Output the (X, Y) coordinate of the center of the cell containing the given text.  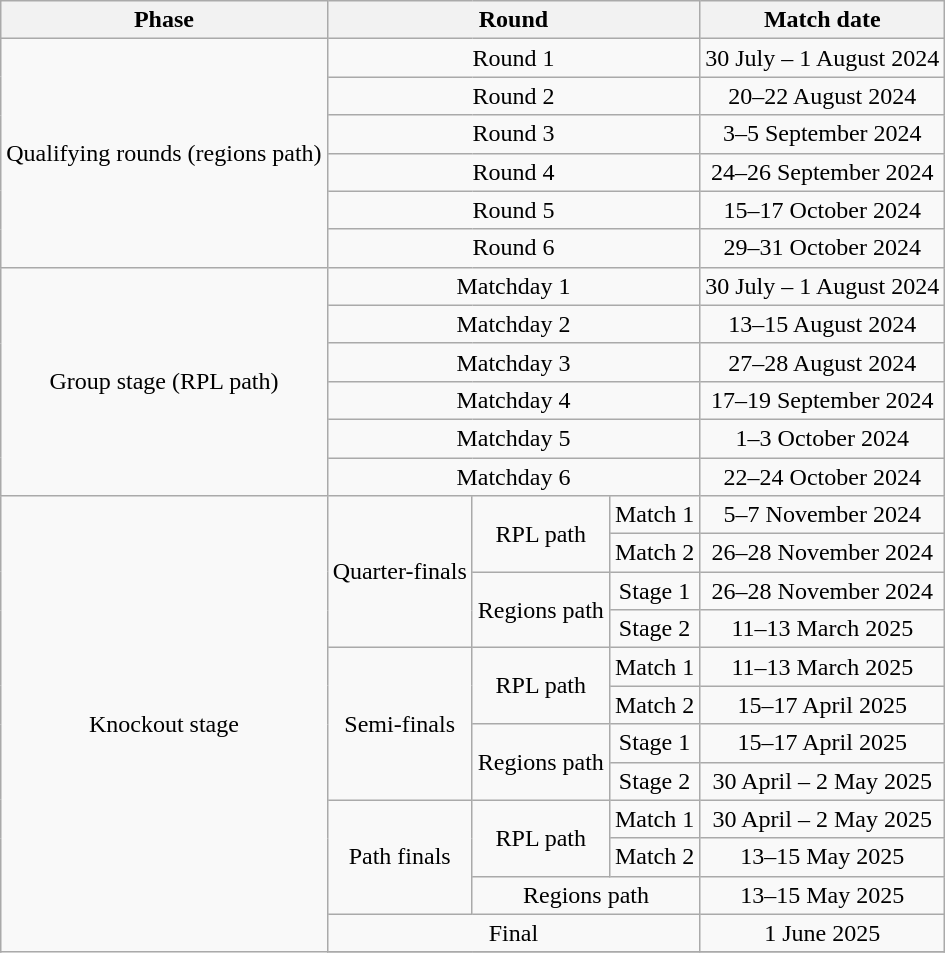
Final (514, 933)
17–19 September 2024 (822, 400)
22–24 October 2024 (822, 477)
Qualifying rounds (regions path) (164, 153)
1–3 October 2024 (822, 438)
Knockout stage (164, 724)
Round 2 (514, 96)
15–17 October 2024 (822, 210)
20–22 August 2024 (822, 96)
Round 4 (514, 172)
Round (514, 20)
Path finals (400, 857)
1 June 2025 (822, 933)
Round 3 (514, 134)
13–15 August 2024 (822, 324)
Match date (822, 20)
Matchday 5 (514, 438)
24–26 September 2024 (822, 172)
27–28 August 2024 (822, 362)
Matchday 4 (514, 400)
Phase (164, 20)
Quarter-finals (400, 572)
3–5 September 2024 (822, 134)
Matchday 3 (514, 362)
Round 1 (514, 58)
Matchday 2 (514, 324)
Matchday 6 (514, 477)
5–7 November 2024 (822, 515)
Round 6 (514, 248)
Group stage (RPL path) (164, 381)
Matchday 1 (514, 286)
Semi-finals (400, 724)
29–31 October 2024 (822, 248)
Round 5 (514, 210)
